Return (x, y) of the center of cell containing provided text 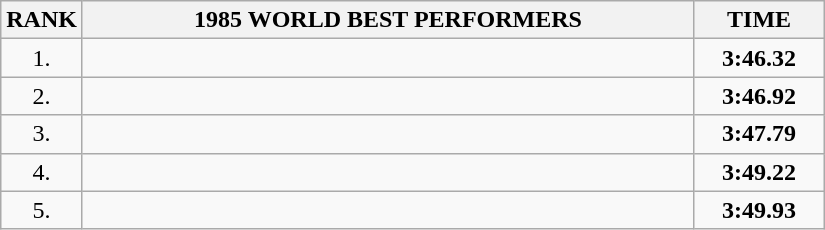
RANK (42, 20)
3:47.79 (760, 134)
1985 WORLD BEST PERFORMERS (388, 20)
3:49.22 (760, 172)
3:49.93 (760, 210)
5. (42, 210)
3:46.32 (760, 58)
1. (42, 58)
4. (42, 172)
3:46.92 (760, 96)
2. (42, 96)
TIME (760, 20)
3. (42, 134)
